From the cell containing the given text, extract its center point as (x, y) coordinate. 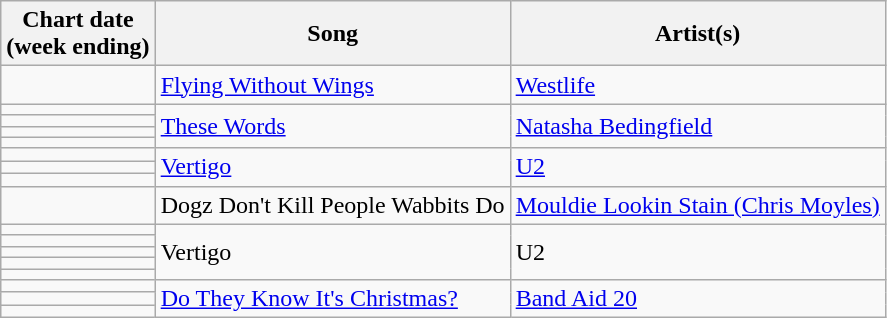
Chart date(week ending) (78, 34)
Do They Know It's Christmas? (332, 299)
Artist(s) (698, 34)
Westlife (698, 85)
Mouldie Lookin Stain (Chris Moyles) (698, 205)
Dogz Don't Kill People Wabbits Do (332, 205)
Flying Without Wings (332, 85)
Band Aid 20 (698, 299)
Natasha Bedingfield (698, 126)
Song (332, 34)
These Words (332, 126)
